Return [X, Y] of the center of cell containing provided text 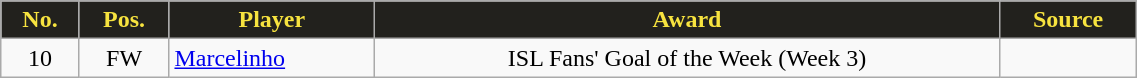
Player [272, 20]
10 [40, 58]
Pos. [124, 20]
No. [40, 20]
Marcelinho [272, 58]
Award [688, 20]
ISL Fans' Goal of the Week (Week 3) [688, 58]
FW [124, 58]
Source [1068, 20]
